Return the [x, y] coordinate for the center point of the cell that contains the specified text.  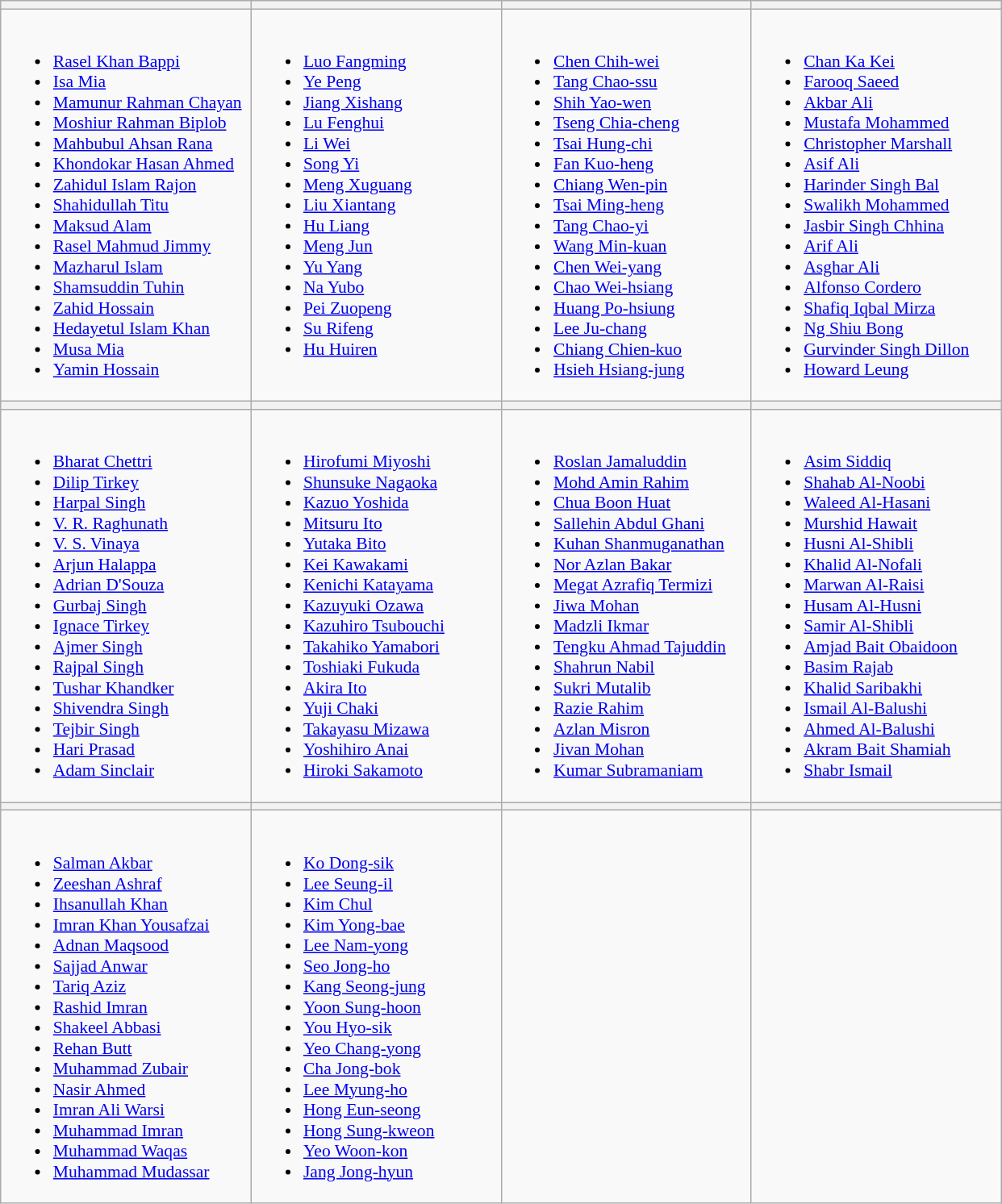
Luo FangmingYe PengJiang XishangLu FenghuiLi WeiSong YiMeng XuguangLiu XiantangHu LiangMeng JunYu YangNa YuboPei ZuopengSu RifengHu Huiren [376, 205]
